Locate the cell with the specified text and output its [X, Y] center coordinate. 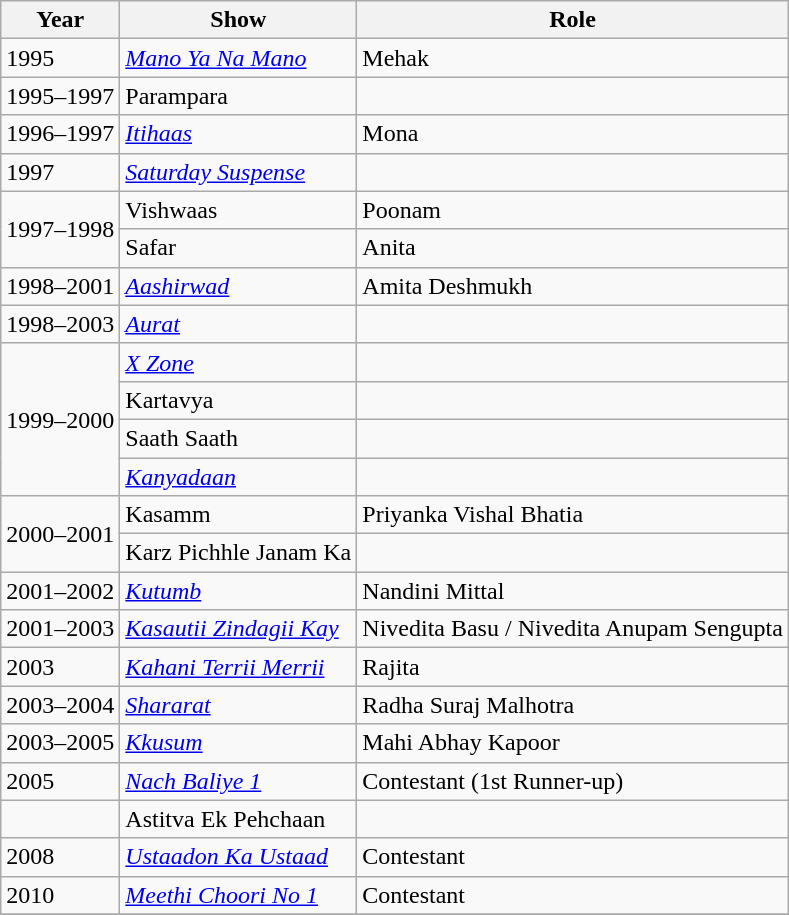
Show [238, 20]
Itihaas [238, 134]
Vishwaas [238, 210]
Karz Pichhle Janam Ka [238, 553]
Mehak [573, 58]
Kasamm [238, 515]
Mahi Abhay Kapoor [573, 743]
Aashirwad [238, 286]
Radha Suraj Malhotra [573, 705]
Contestant (1st Runner-up) [573, 781]
1998–2001 [60, 286]
Year [60, 20]
Kanyadaan [238, 477]
2003 [60, 667]
Mano Ya Na Mano [238, 58]
Anita [573, 248]
1998–2003 [60, 324]
2001–2002 [60, 591]
1995 [60, 58]
Kahani Terrii Merrii [238, 667]
1997 [60, 172]
Safar [238, 248]
2008 [60, 857]
2003–2004 [60, 705]
1997–1998 [60, 229]
Parampara [238, 96]
Rajita [573, 667]
Saath Saath [238, 438]
Nivedita Basu / Nivedita Anupam Sengupta [573, 629]
Mona [573, 134]
Amita Deshmukh [573, 286]
2001–2003 [60, 629]
2003–2005 [60, 743]
Ustaadon Ka Ustaad [238, 857]
2005 [60, 781]
2010 [60, 895]
Role [573, 20]
1996–1997 [60, 134]
Saturday Suspense [238, 172]
Poonam [573, 210]
Aurat [238, 324]
X Zone [238, 362]
Astitva Ek Pehchaan [238, 819]
Kkusum [238, 743]
Nandini Mittal [573, 591]
Kartavya [238, 400]
Meethi Choori No 1 [238, 895]
2000–2001 [60, 534]
Priyanka Vishal Bhatia [573, 515]
Kasautii Zindagii Kay [238, 629]
Nach Baliye 1 [238, 781]
Kutumb [238, 591]
Shararat [238, 705]
1999–2000 [60, 419]
1995–1997 [60, 96]
